Search for the cell housing the specified text and yield its [X, Y] center coordinate. 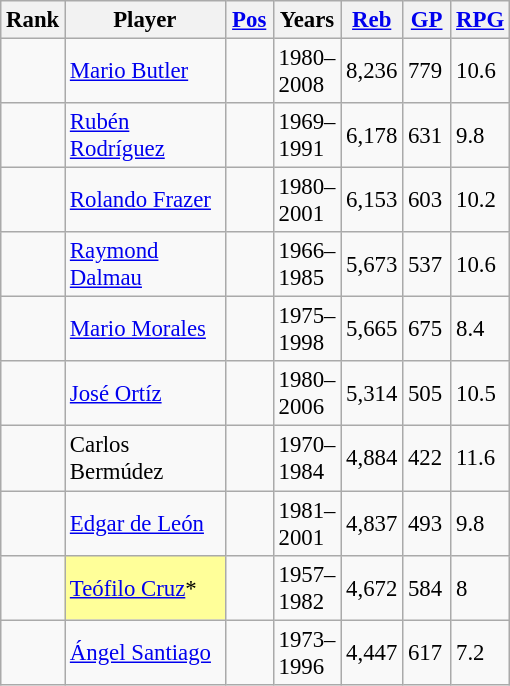
Mario Butler [146, 72]
GP [427, 20]
Reb [372, 20]
José Ortíz [146, 394]
1980–2001 [307, 200]
1969–1991 [307, 136]
617 [427, 652]
4,884 [372, 458]
Player [146, 20]
1973–1996 [307, 652]
Rolando Frazer [146, 200]
8,236 [372, 72]
4,837 [372, 524]
Carlos Bermúdez [146, 458]
Raymond Dalmau [146, 264]
Mario Morales [146, 330]
8.4 [480, 330]
4,447 [372, 652]
1975–1998 [307, 330]
5,314 [372, 394]
1980–2006 [307, 394]
6,178 [372, 136]
Rank [33, 20]
Edgar de León [146, 524]
5,673 [372, 264]
537 [427, 264]
10.2 [480, 200]
6,153 [372, 200]
505 [427, 394]
RPG [480, 20]
8 [480, 588]
675 [427, 330]
1970–1984 [307, 458]
10.5 [480, 394]
1981–2001 [307, 524]
1966–1985 [307, 264]
584 [427, 588]
1980–2008 [307, 72]
493 [427, 524]
Pos [249, 20]
Years [307, 20]
422 [427, 458]
5,665 [372, 330]
4,672 [372, 588]
603 [427, 200]
779 [427, 72]
11.6 [480, 458]
Teófilo Cruz* [146, 588]
Rubén Rodríguez [146, 136]
7.2 [480, 652]
631 [427, 136]
1957–1982 [307, 588]
Ángel Santiago [146, 652]
